Search for the cell housing the specified text and yield its (x, y) center coordinate. 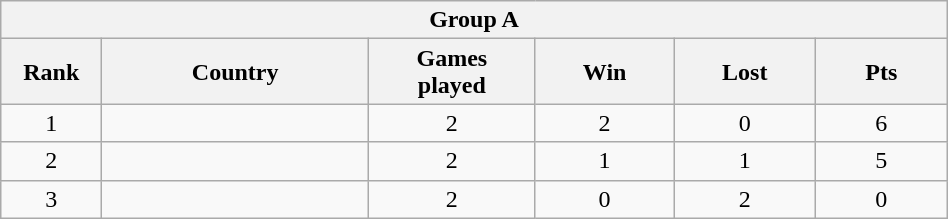
6 (881, 123)
Games played (452, 72)
Lost (744, 72)
5 (881, 161)
Group A (474, 20)
Win (604, 72)
Pts (881, 72)
3 (52, 199)
Country (236, 72)
Rank (52, 72)
